Scan for the cell matching the given text and deliver its [X, Y] coordinate at center. 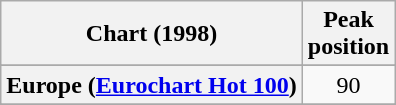
Chart (1998) [152, 34]
Europe (Eurochart Hot 100) [152, 85]
90 [348, 85]
Peakposition [348, 34]
